Identify which cell holds the provided text, then report its [x, y] central coordinate. 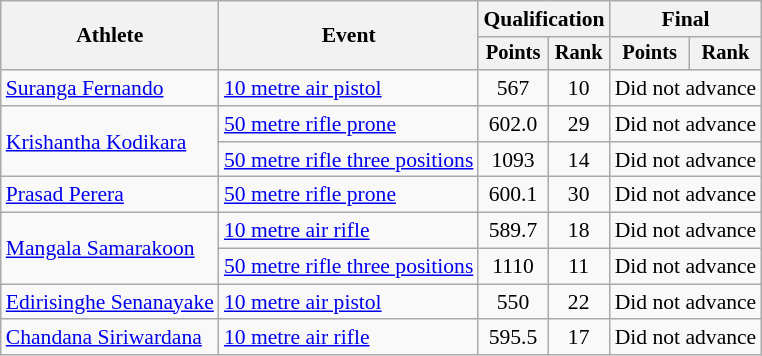
Suranga Fernando [110, 88]
Qualification [544, 19]
Chandana Siriwardana [110, 338]
17 [579, 338]
14 [579, 160]
595.5 [512, 338]
Final [686, 19]
602.0 [512, 124]
1110 [512, 267]
Edirisinghe Senanayake [110, 302]
567 [512, 88]
30 [579, 195]
Event [349, 36]
Athlete [110, 36]
550 [512, 302]
1093 [512, 160]
600.1 [512, 195]
Mangala Samarakoon [110, 248]
Prasad Perera [110, 195]
Krishantha Kodikara [110, 142]
18 [579, 231]
589.7 [512, 231]
29 [579, 124]
10 [579, 88]
22 [579, 302]
11 [579, 267]
